Capture the cell that displays the provided text and extract its (X, Y) central coordinate. 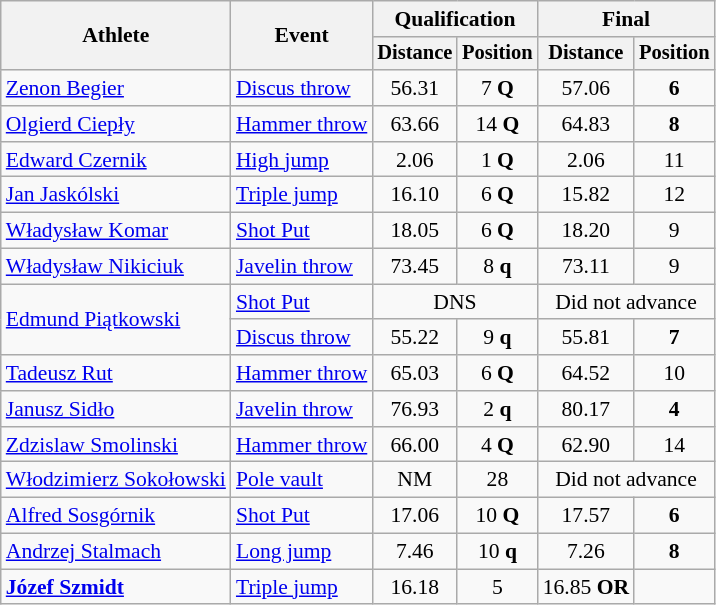
10 Q (497, 516)
10 q (497, 552)
7.26 (586, 552)
5 (497, 587)
64.83 (586, 124)
Event (302, 36)
Józef Szmidt (116, 587)
Zenon Begier (116, 88)
4 (674, 409)
66.00 (414, 445)
57.06 (586, 88)
28 (497, 480)
Alfred Sosgórnik (116, 516)
15.82 (586, 195)
Włodzimierz Sokołowski (116, 480)
Zdzislaw Smolinski (116, 445)
63.66 (414, 124)
11 (674, 160)
NM (414, 480)
7 Q (497, 88)
Władysław Nikiciuk (116, 267)
High jump (302, 160)
Athlete (116, 36)
Pole vault (302, 480)
1 Q (497, 160)
17.57 (586, 516)
80.17 (586, 409)
9 q (497, 338)
55.81 (586, 338)
65.03 (414, 373)
Edmund Piątkowski (116, 320)
62.90 (586, 445)
18.20 (586, 231)
73.45 (414, 267)
DNS (454, 302)
8 q (497, 267)
2 q (497, 409)
Final (626, 19)
Olgierd Ciepły (116, 124)
76.93 (414, 409)
14 (674, 445)
16.18 (414, 587)
7.46 (414, 552)
Long jump (302, 552)
4 Q (497, 445)
14 Q (497, 124)
7 (674, 338)
17.06 (414, 516)
Tadeusz Rut (116, 373)
Władysław Komar (116, 231)
Qualification (454, 19)
73.11 (586, 267)
Jan Jaskólski (116, 195)
55.22 (414, 338)
Edward Czernik (116, 160)
16.85 OR (586, 587)
16.10 (414, 195)
64.52 (586, 373)
Janusz Sidło (116, 409)
56.31 (414, 88)
Andrzej Stalmach (116, 552)
18.05 (414, 231)
10 (674, 373)
12 (674, 195)
